Search for the cell housing the specified text and yield its (x, y) center coordinate. 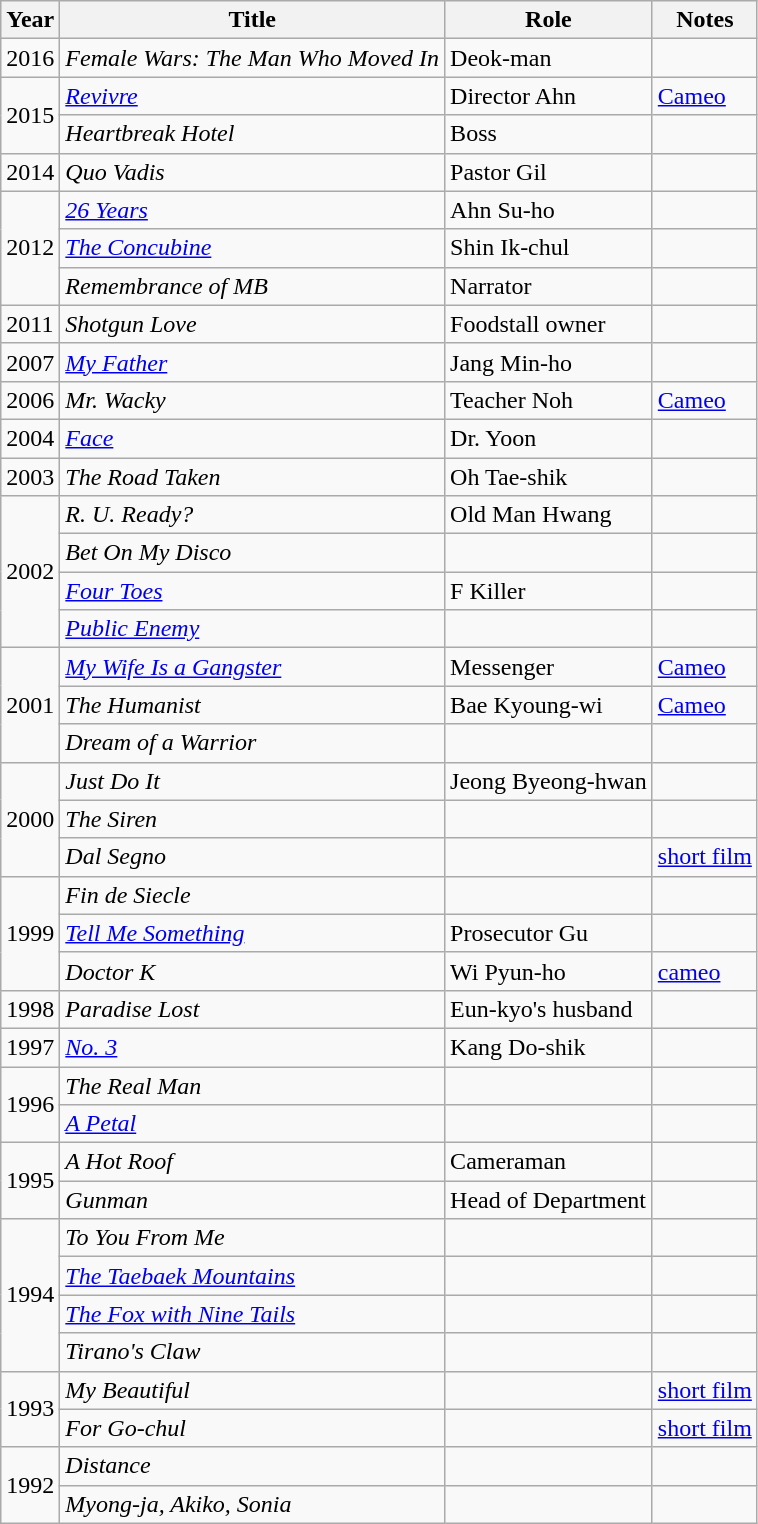
The Road Taken (252, 477)
1998 (30, 1009)
My Wife Is a Gangster (252, 667)
1995 (30, 1181)
Face (252, 438)
Dr. Yoon (549, 438)
1996 (30, 1104)
Messenger (549, 667)
Four Toes (252, 591)
The Siren (252, 819)
Tirano's Claw (252, 1352)
Eun-kyo's husband (549, 1009)
Wi Pyun-ho (549, 971)
Shotgun Love (252, 324)
Revivre (252, 96)
F Killer (549, 591)
Role (549, 20)
Fin de Siecle (252, 895)
1994 (30, 1295)
Gunman (252, 1200)
Oh Tae-shik (549, 477)
Notes (704, 20)
2006 (30, 400)
Just Do It (252, 781)
No. 3 (252, 1047)
Kang Do-shik (549, 1047)
Ahn Su-ho (549, 210)
Foodstall owner (549, 324)
Title (252, 20)
2012 (30, 248)
Dream of a Warrior (252, 743)
A Hot Roof (252, 1162)
To You From Me (252, 1238)
Bet On My Disco (252, 553)
Jang Min-ho (549, 362)
R. U. Ready? (252, 515)
1999 (30, 933)
Old Man Hwang (549, 515)
Heartbreak Hotel (252, 134)
Female Wars: The Man Who Moved In (252, 58)
A Petal (252, 1124)
Deok-man (549, 58)
Director Ahn (549, 96)
For Go-chul (252, 1428)
Remembrance of MB (252, 286)
Mr. Wacky (252, 400)
Quo Vadis (252, 172)
Paradise Lost (252, 1009)
Bae Kyoung-wi (549, 705)
My Beautiful (252, 1390)
cameo (704, 971)
The Concubine (252, 248)
The Real Man (252, 1085)
2001 (30, 705)
1992 (30, 1485)
Pastor Gil (549, 172)
2011 (30, 324)
Teacher Noh (549, 400)
The Taebaek Mountains (252, 1276)
Myong-ja, Akiko, Sonia (252, 1504)
Tell Me Something (252, 933)
Boss (549, 134)
2000 (30, 819)
Dal Segno (252, 857)
2007 (30, 362)
The Fox with Nine Tails (252, 1314)
The Humanist (252, 705)
2015 (30, 115)
Shin Ik-chul (549, 248)
1993 (30, 1409)
Distance (252, 1466)
Year (30, 20)
1997 (30, 1047)
Narrator (549, 286)
Cameraman (549, 1162)
26 Years (252, 210)
2003 (30, 477)
2002 (30, 572)
Doctor K (252, 971)
Public Enemy (252, 629)
2014 (30, 172)
2004 (30, 438)
2016 (30, 58)
Head of Department (549, 1200)
My Father (252, 362)
Jeong Byeong-hwan (549, 781)
Prosecutor Gu (549, 933)
